From the cell containing the given text, extract its center point as [X, Y] coordinate. 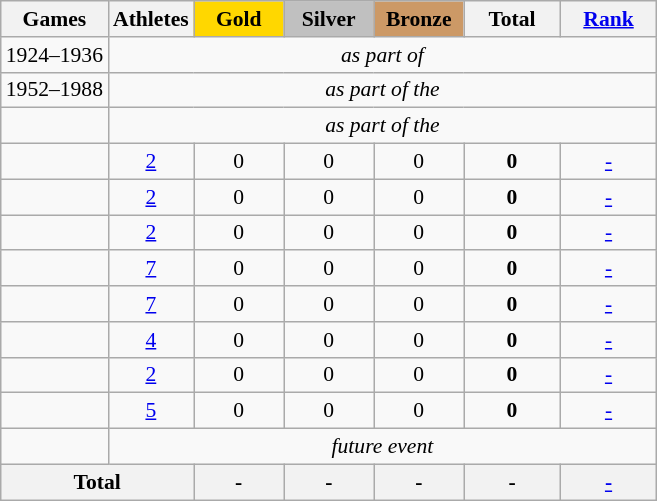
Games [54, 19]
Rank [608, 19]
Silver [329, 19]
5 [151, 411]
as part of [382, 55]
Bronze [419, 19]
4 [151, 340]
Athletes [151, 19]
1952–1988 [54, 90]
1924–1936 [54, 55]
Gold [239, 19]
future event [382, 447]
